Locate the cell with the specified text and output its (X, Y) center coordinate. 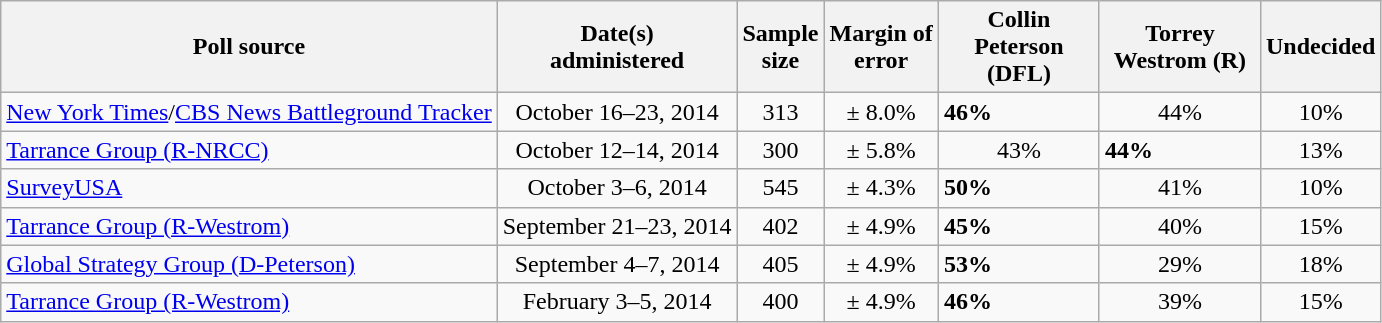
± 4.3% (881, 188)
CollinPeterson (DFL) (1018, 47)
53% (1018, 264)
41% (1180, 188)
405 (780, 264)
18% (1320, 264)
545 (780, 188)
October 3–6, 2014 (617, 188)
13% (1320, 150)
± 8.0% (881, 112)
October 12–14, 2014 (617, 150)
40% (1180, 226)
New York Times/CBS News Battleground Tracker (249, 112)
313 (780, 112)
October 16–23, 2014 (617, 112)
Samplesize (780, 47)
43% (1018, 150)
TorreyWestrom (R) (1180, 47)
February 3–5, 2014 (617, 302)
Undecided (1320, 47)
29% (1180, 264)
300 (780, 150)
402 (780, 226)
45% (1018, 226)
Date(s)administered (617, 47)
September 4–7, 2014 (617, 264)
SurveyUSA (249, 188)
± 5.8% (881, 150)
September 21–23, 2014 (617, 226)
400 (780, 302)
50% (1018, 188)
Margin oferror (881, 47)
Poll source (249, 47)
39% (1180, 302)
Tarrance Group (R-NRCC) (249, 150)
Global Strategy Group (D-Peterson) (249, 264)
